Find where the given text appears and provide that cell's center as [x, y] coordinate. 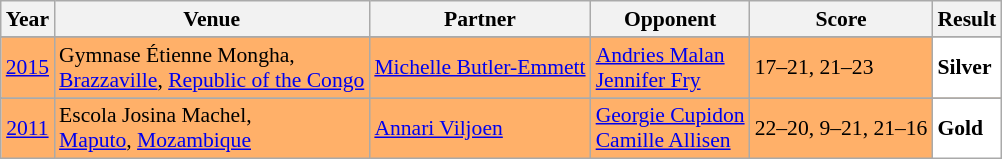
2011 [28, 128]
Score [842, 19]
Year [28, 19]
17–21, 21–23 [842, 68]
Andries Malan Jennifer Fry [670, 68]
Michelle Butler-Emmett [480, 68]
Result [966, 19]
Escola Josina Machel,Maputo, Mozambique [212, 128]
Gymnase Étienne Mongha,Brazzaville, Republic of the Congo [212, 68]
Georgie Cupidon Camille Allisen [670, 128]
Gold [966, 128]
Venue [212, 19]
Annari Viljoen [480, 128]
Partner [480, 19]
22–20, 9–21, 21–16 [842, 128]
2015 [28, 68]
Opponent [670, 19]
Silver [966, 68]
